Capture the cell that displays the provided text and extract its [x, y] central coordinate. 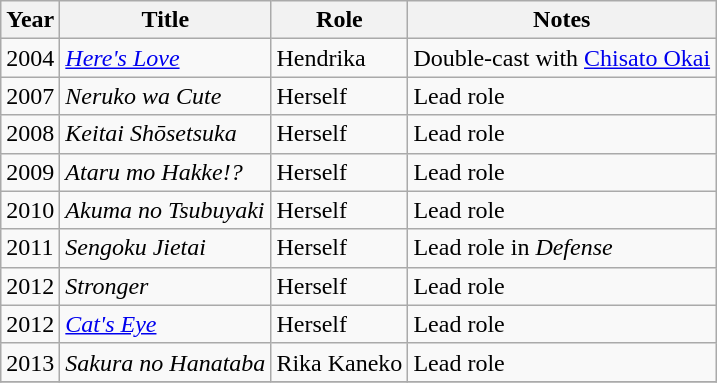
Notes [562, 20]
2013 [30, 362]
Role [340, 20]
Stronger [166, 286]
2004 [30, 58]
2010 [30, 210]
Title [166, 20]
Akuma no Tsubuyaki [166, 210]
Year [30, 20]
Lead role in Defense [562, 248]
Sakura no Hanataba [166, 362]
2009 [30, 172]
2011 [30, 248]
Rika Kaneko [340, 362]
Sengoku Jietai [166, 248]
Double-cast with Chisato Okai [562, 58]
2008 [30, 134]
Here's Love [166, 58]
Ataru mo Hakke!? [166, 172]
Cat's Eye [166, 324]
2007 [30, 96]
Keitai Shōsetsuka [166, 134]
Hendrika [340, 58]
Neruko wa Cute [166, 96]
